Find where the given text appears and provide that cell's center as (x, y) coordinate. 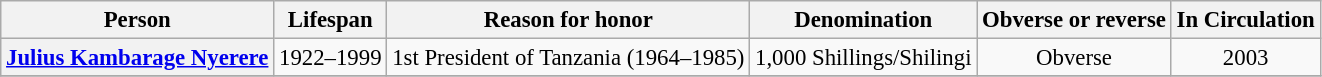
Obverse or reverse (1074, 20)
1st President of Tanzania (1964–1985) (568, 58)
Person (138, 20)
Obverse (1074, 58)
Reason for honor (568, 20)
Lifespan (330, 20)
Denomination (864, 20)
1922–1999 (330, 58)
Julius Kambarage Nyerere (138, 58)
1,000 Shillings/Shilingi (864, 58)
In Circulation (1246, 20)
2003 (1246, 58)
